Scan for the cell matching the given text and deliver its (x, y) coordinate at center. 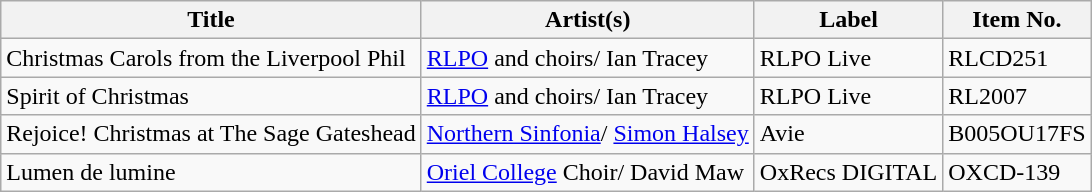
Spirit of Christmas (211, 96)
Avie (848, 134)
OXCD-139 (1017, 172)
Item No. (1017, 20)
Northern Sinfonia/ Simon Halsey (588, 134)
Label (848, 20)
RLCD251 (1017, 58)
Christmas Carols from the Liverpool Phil (211, 58)
OxRecs DIGITAL (848, 172)
B005OU17FS (1017, 134)
Rejoice! Christmas at The Sage Gateshead (211, 134)
Lumen de lumine (211, 172)
Artist(s) (588, 20)
Title (211, 20)
Oriel College Choir/ David Maw (588, 172)
RL2007 (1017, 96)
